From the cell containing the given text, extract its center point as (X, Y) coordinate. 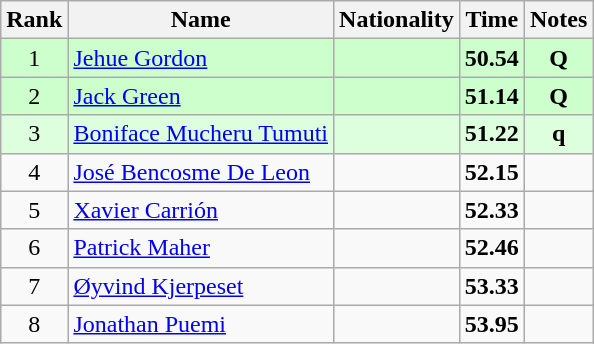
José Bencosme De Leon (201, 172)
8 (34, 324)
Øyvind Kjerpeset (201, 286)
3 (34, 134)
Jehue Gordon (201, 58)
2 (34, 96)
52.46 (492, 248)
Patrick Maher (201, 248)
51.14 (492, 96)
51.22 (492, 134)
5 (34, 210)
Time (492, 20)
52.33 (492, 210)
52.15 (492, 172)
Jack Green (201, 96)
Notes (558, 20)
Name (201, 20)
53.95 (492, 324)
53.33 (492, 286)
4 (34, 172)
Rank (34, 20)
7 (34, 286)
Xavier Carrión (201, 210)
Boniface Mucheru Tumuti (201, 134)
6 (34, 248)
50.54 (492, 58)
Nationality (397, 20)
q (558, 134)
1 (34, 58)
Jonathan Puemi (201, 324)
